Determine the (X, Y) coordinate at the center of the cell enclosing the given text.  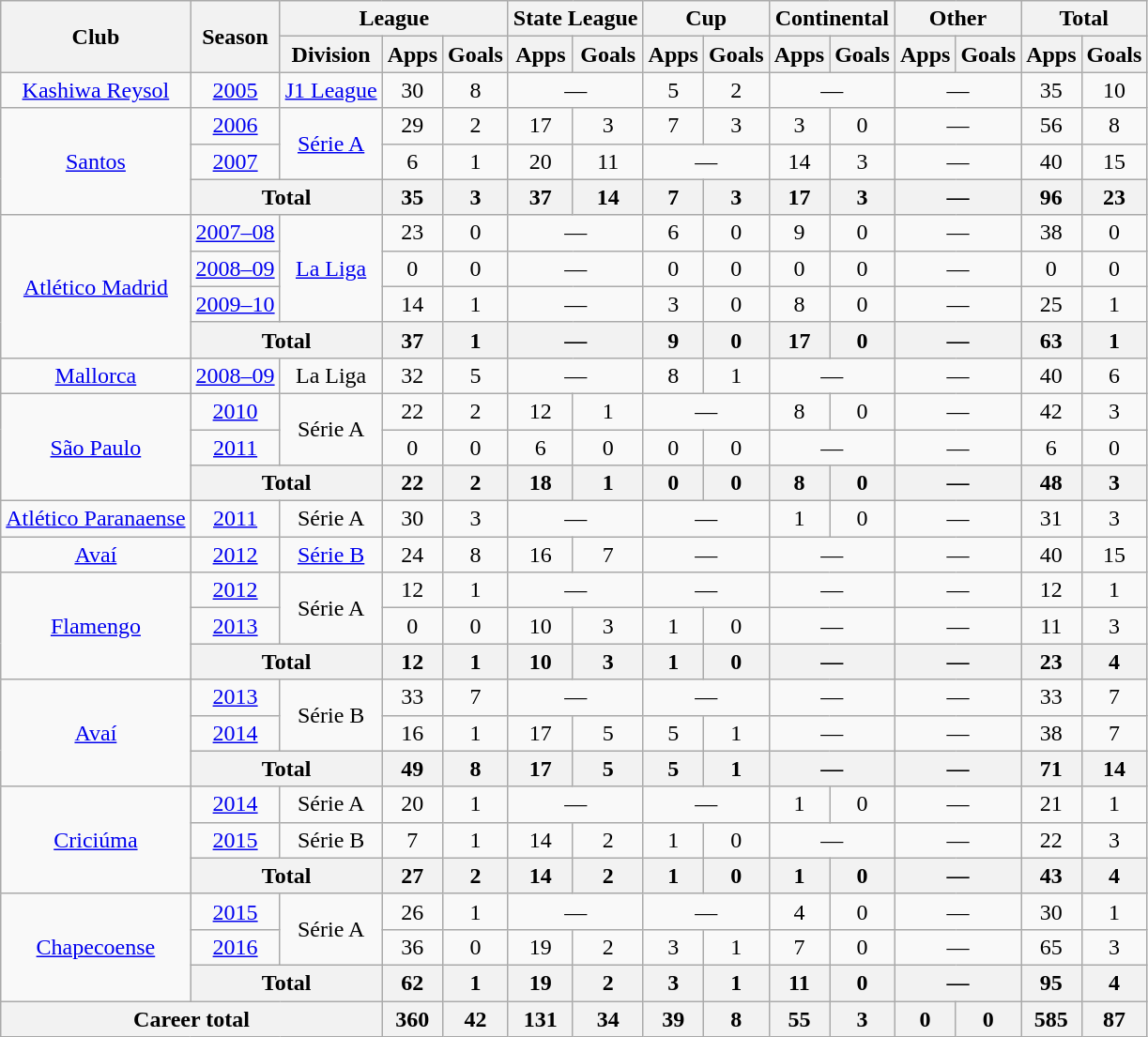
25 (1051, 304)
Club (96, 37)
63 (1051, 340)
Continental (832, 19)
Career total (191, 1018)
2010 (235, 411)
131 (541, 1018)
71 (1051, 769)
55 (799, 1018)
21 (1051, 804)
2007 (235, 161)
League (394, 19)
Mallorca (96, 375)
39 (673, 1018)
Kashiwa Reysol (96, 90)
65 (1051, 947)
2007–08 (235, 233)
96 (1051, 197)
Atlético Madrid (96, 286)
31 (1051, 519)
Other (957, 19)
43 (1051, 876)
29 (412, 126)
2006 (235, 126)
49 (412, 769)
32 (412, 375)
95 (1051, 983)
56 (1051, 126)
Santos (96, 161)
2005 (235, 90)
Criciúma (96, 840)
34 (608, 1018)
26 (412, 911)
J1 League (330, 90)
87 (1114, 1018)
Chapecoense (96, 947)
360 (412, 1018)
Division (330, 54)
18 (541, 483)
27 (412, 876)
Flamengo (96, 626)
36 (412, 947)
48 (1051, 483)
Cup (706, 19)
2009–10 (235, 304)
Atlético Paranaense (96, 519)
585 (1051, 1018)
62 (412, 983)
Season (235, 37)
24 (412, 555)
São Paulo (96, 447)
2016 (235, 947)
State League (575, 19)
